Capture the cell that displays the provided text and extract its [x, y] central coordinate. 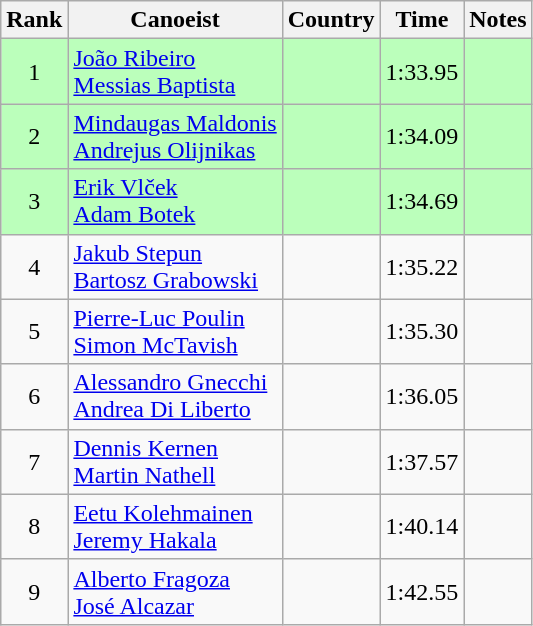
Eetu KolehmainenJeremy Hakala [175, 526]
4 [34, 266]
1:36.05 [422, 396]
Alessandro GnecchiAndrea Di Liberto [175, 396]
1:35.30 [422, 332]
1:34.69 [422, 202]
Canoeist [175, 20]
Country [331, 20]
6 [34, 396]
Alberto FragozaJosé Alcazar [175, 592]
1:40.14 [422, 526]
1:33.95 [422, 72]
João RibeiroMessias Baptista [175, 72]
3 [34, 202]
9 [34, 592]
Jakub StepunBartosz Grabowski [175, 266]
Pierre-Luc PoulinSimon McTavish [175, 332]
1:42.55 [422, 592]
Dennis KernenMartin Nathell [175, 462]
1:37.57 [422, 462]
5 [34, 332]
8 [34, 526]
Rank [34, 20]
1:35.22 [422, 266]
Notes [498, 20]
Mindaugas MaldonisAndrejus Olijnikas [175, 136]
Erik VlčekAdam Botek [175, 202]
7 [34, 462]
1 [34, 72]
Time [422, 20]
2 [34, 136]
1:34.09 [422, 136]
